From the cell containing the given text, extract its center point as (x, y) coordinate. 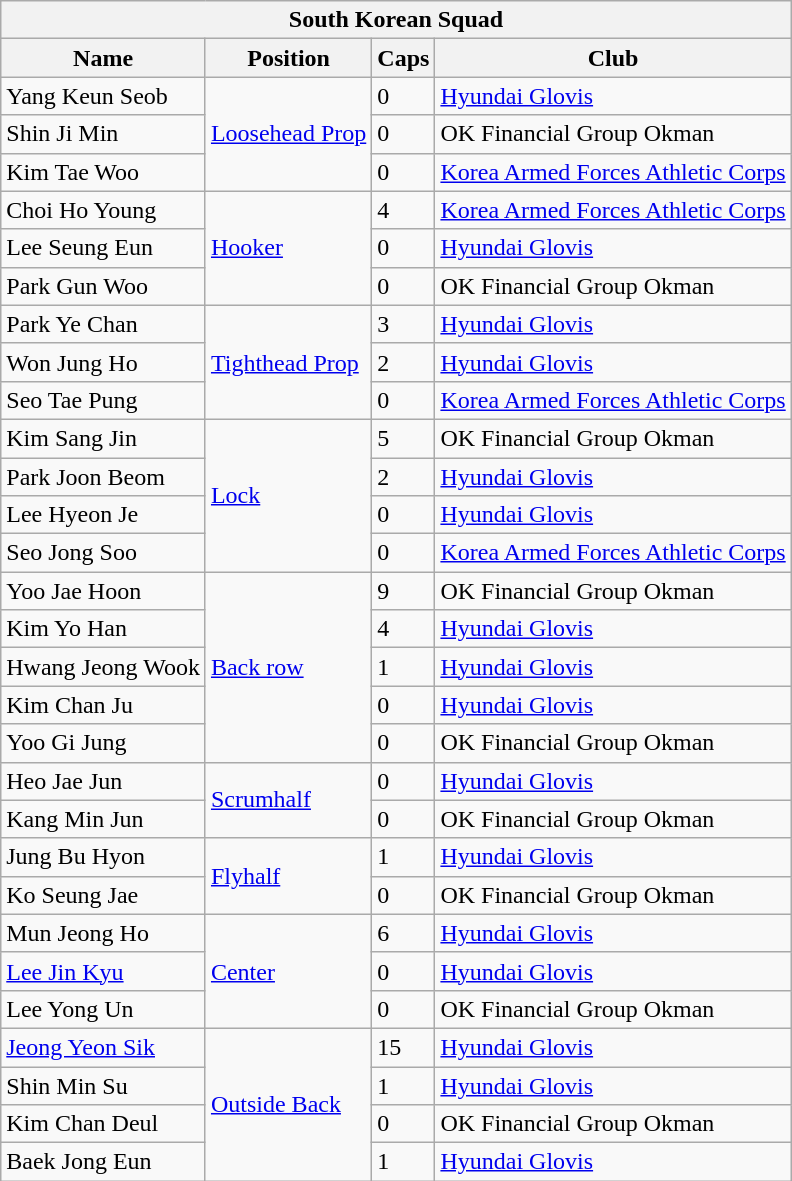
5 (404, 438)
Mun Jeong Ho (104, 933)
Yoo Gi Jung (104, 743)
Seo Tae Pung (104, 400)
15 (404, 1047)
Park Gun Woo (104, 286)
Flyhalf (288, 876)
Outside Back (288, 1104)
Jeong Yeon Sik (104, 1047)
Back row (288, 667)
Shin Min Su (104, 1085)
Heo Jae Jun (104, 781)
Yang Keun Seob (104, 96)
Choi Ho Young (104, 210)
South Korean Squad (396, 20)
Lock (288, 495)
Baek Jong Eun (104, 1162)
Lee Seung Eun (104, 248)
Center (288, 971)
Kang Min Jun (104, 819)
9 (404, 591)
Park Joon Beom (104, 477)
Ko Seung Jae (104, 895)
Jung Bu Hyon (104, 857)
Kim Chan Ju (104, 705)
Club (613, 58)
Shin Ji Min (104, 134)
Kim Yo Han (104, 629)
Park Ye Chan (104, 324)
Lee Jin Kyu (104, 971)
Won Jung Ho (104, 362)
Hwang Jeong Wook (104, 667)
Caps (404, 58)
Seo Jong Soo (104, 553)
Kim Tae Woo (104, 172)
Name (104, 58)
Scrumhalf (288, 800)
Yoo Jae Hoon (104, 591)
Position (288, 58)
6 (404, 933)
Kim Sang Jin (104, 438)
Hooker (288, 248)
Kim Chan Deul (104, 1124)
Lee Hyeon Je (104, 515)
Lee Yong Un (104, 1009)
Loosehead Prop (288, 134)
Tighthead Prop (288, 362)
3 (404, 324)
